Extract the [X, Y] coordinate from the center of the cell holding the provided text.  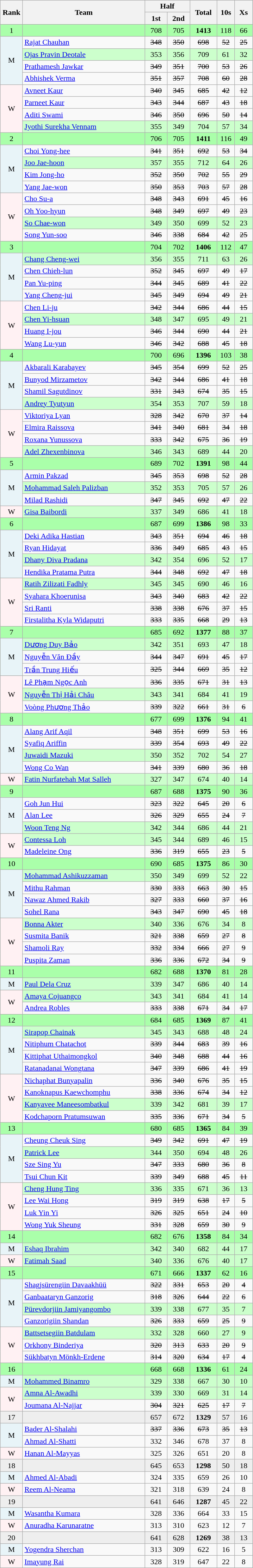
Rajat Chauhan [84, 42]
709 [203, 54]
59 [226, 403]
Armin Pakzad [84, 476]
678 [203, 1441]
667 [203, 1381]
Prathamesh Jawkar [84, 66]
116 [226, 138]
3 [11, 247]
1406 [203, 247]
66 [244, 30]
1287 [203, 1502]
118 [226, 30]
54 [226, 755]
1365 [203, 1128]
1269 [203, 1538]
Chang Cheng-wei [84, 259]
Andrea Robles [84, 1008]
711 [203, 259]
Kodchaporn Pratumsuwan [84, 1116]
103 [226, 355]
Elmira Raissova [84, 427]
Nguyễn Thị Hải Châu [84, 694]
90 [226, 791]
Ahmed Al-Abadi [84, 1477]
Ratih Zilizati Fadhly [84, 584]
Ganzorigiin Shandan [84, 1321]
55 [226, 175]
Amna Al-Awadhi [84, 1393]
Orkhony Binderiya [84, 1345]
646 [178, 1502]
314 [156, 1357]
Mithu Rahman [84, 888]
10s [226, 12]
Reem Al-Neama [84, 1489]
Parneet Kaur [84, 102]
Joo Jae-hoon [84, 163]
Choi Yong-hee [84, 151]
670 [203, 415]
So Chae-won [84, 223]
Luk Yin Yi [84, 1213]
Oh Yoo-hyun [84, 211]
Sirapop Chainak [84, 1032]
623 [203, 1526]
Andrey Tyutyun [84, 403]
Total [203, 12]
Nawaz Ahmed Rakib [84, 900]
Kanoknapus Kaewchomphu [84, 1092]
Woon Teng Ng [84, 827]
Ratanadanai Wongtana [84, 1068]
Wong Co Wan [84, 767]
Pürevdorjiin Jamiyangombo [84, 1309]
Fatimah Saad [84, 1261]
Puspita Zaman [84, 960]
62 [226, 1273]
1376 [203, 719]
32 [244, 54]
Chen Yi-hsuan [84, 319]
Trần Trung Hiếu [84, 669]
Imayung Rai [84, 1562]
Abhishek Verma [84, 78]
Bader Al-Shalahi [84, 1429]
Chen Li-ju [84, 307]
Cho Su-a [84, 199]
2 [11, 138]
81 [226, 972]
Alan Lee [84, 815]
Yang Cheng-jui [84, 295]
Ganbaataryn Ganzorig [84, 1297]
Kim Jong-ho [84, 175]
Roxana Yunussova [84, 440]
Xs [244, 12]
Avneet Kaur [84, 90]
Deki Adika Hastian [84, 536]
Syafiq Ariffin [84, 743]
323 [156, 803]
86 [226, 864]
1298 [203, 1465]
695 [203, 319]
Lee Wai Hong [84, 1201]
707 [203, 403]
310 [178, 1526]
Akbarali Karabayev [84, 367]
Voòng Phương Thảo [84, 707]
703 [203, 187]
Mohammad Saleh Palizban [84, 488]
Kittiphat Uthaimongkol [84, 1056]
Goh Jun Hui [84, 803]
2nd [178, 18]
Kanyavee Maneesombatkul [84, 1104]
Ahmad Al-Shatti [84, 1441]
324 [156, 1477]
1 [11, 30]
Cheung Cheuk Sing [84, 1141]
647 [203, 1562]
1411 [203, 138]
Syahara Khoerunisa [84, 596]
Joumana Al-Najjar [84, 1405]
625 [203, 1405]
Tsui Chun Kit [84, 1177]
Pan Yu-ping [84, 283]
Mohammed Binamro [84, 1381]
Eshaq Ibrahim [84, 1249]
706 [156, 138]
Shamil Sagutdinov [84, 391]
Bunyod Mirzametov [84, 379]
1396 [203, 355]
Huang I-jou [84, 331]
334 [178, 948]
Dhany Diva Pradana [84, 560]
Sükhbatyn Mönkh-Erdene [84, 1357]
661 [203, 707]
Viktoriya Lyan [84, 415]
Paul Dela Cruz [84, 984]
634 [203, 1357]
Madeleine Ong [84, 852]
1370 [203, 972]
Mohammad Ashikuzzaman [84, 876]
Juwaidi Mazuki [84, 755]
Sri Ranti [84, 608]
60 [226, 78]
Lê Phạm Ngọc Anh [84, 682]
Cheng Hung Ting [84, 1189]
Ojas Pravin Deotale [84, 54]
Milad Rashidi [84, 500]
657 [156, 1417]
Nitiphum Chatachot [84, 1044]
1336 [203, 1369]
Bonna Akter [84, 924]
Sze Sing Yu [84, 1165]
Wasantha Kumara [84, 1514]
1386 [203, 524]
1369 [203, 1020]
Battsetsegiin Batdulam [84, 1333]
Contessa Loh [84, 839]
Gisa Baibordi [84, 512]
Yogendra Sherchan [84, 1550]
Jyothi Surekha Vennam [84, 126]
663 [203, 888]
Anuradha Karunaratne [84, 1526]
Firstalitha Kyla Widaputri [84, 620]
639 [203, 1489]
Sohel Rana [84, 912]
Aditi Swami [84, 114]
1337 [203, 1273]
Susmita Banik [84, 936]
644 [203, 1297]
Shagjsürengiin Davaakhüü [84, 1285]
712 [203, 163]
94 [226, 719]
Wang Lu-yun [84, 343]
664 [203, 1514]
638 [203, 1201]
Ryan Hidayat [84, 548]
Wong Yuk Sheung [84, 1225]
1377 [203, 632]
Hendika Pratama Putra [84, 572]
Hanan Al-Mayyas [84, 1453]
Adel Zhexenbinova [84, 452]
64 [226, 163]
675 [203, 440]
Amaya Cojuangco [84, 996]
1st [156, 18]
63 [226, 259]
Patrick Lee [84, 1153]
Chen Chieh-lun [84, 271]
Song Yun-soo [84, 235]
673 [203, 1429]
Shamoli Ray [84, 948]
1329 [203, 1417]
1413 [203, 30]
622 [203, 1550]
Rank [11, 12]
87 [226, 1020]
Nichaphat Bunyapalin [84, 1080]
Fatin Nurfatehah Mat Salleh [84, 779]
Half [167, 6]
309 [178, 1550]
112 [226, 247]
Yang Jae-won [84, 187]
304 [156, 1405]
Team [84, 12]
1358 [203, 1237]
88 [226, 632]
Nguyễn Văn Đầy [84, 657]
Dương Duy Bảo [84, 644]
628 [178, 1538]
633 [203, 1345]
1391 [203, 464]
Alang Arif Aqil [84, 731]
